Capture the cell that displays the provided text and extract its (x, y) central coordinate. 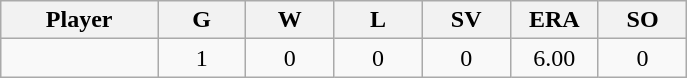
W (290, 20)
G (202, 20)
Player (80, 20)
SO (642, 20)
L (378, 20)
6.00 (554, 58)
SV (466, 20)
ERA (554, 20)
1 (202, 58)
